Identify which cell holds the provided text, then report its (X, Y) central coordinate. 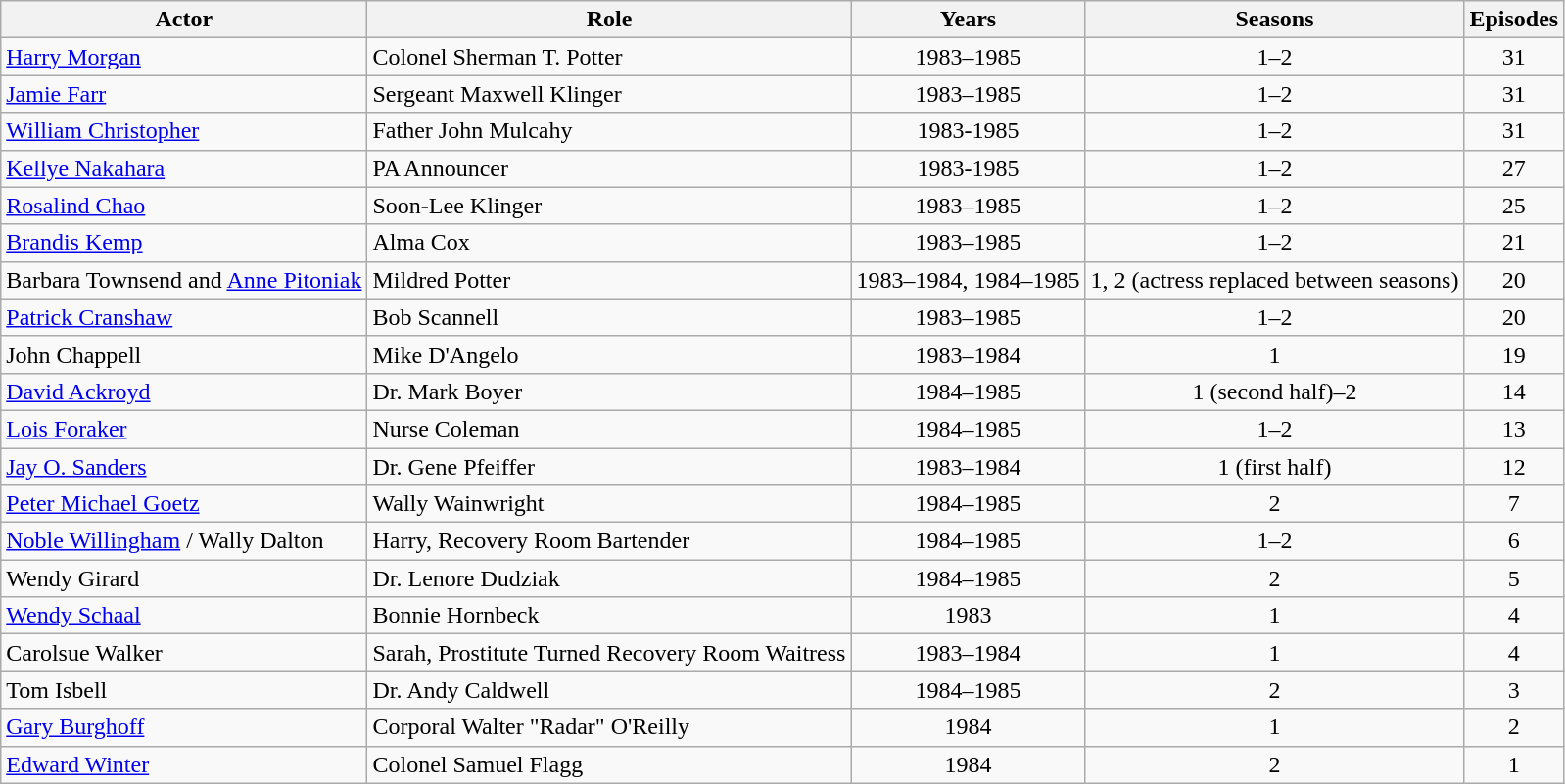
Brandis Kemp (184, 243)
25 (1514, 206)
Peter Michael Goetz (184, 504)
Corporal Walter "Radar" O'Reilly (609, 727)
Gary Burghoff (184, 727)
13 (1514, 429)
Dr. Andy Caldwell (609, 690)
Wendy Girard (184, 578)
Tom Isbell (184, 690)
3 (1514, 690)
27 (1514, 168)
1, 2 (actress replaced between seasons) (1275, 280)
Carolsue Walker (184, 653)
Bob Scannell (609, 317)
Dr. Gene Pfeiffer (609, 467)
12 (1514, 467)
Mildred Potter (609, 280)
Jay O. Sanders (184, 467)
Kellye Nakahara (184, 168)
Barbara Townsend and Anne Pitoniak (184, 280)
1 (first half) (1275, 467)
Lois Foraker (184, 429)
5 (1514, 578)
Wendy Schaal (184, 616)
6 (1514, 541)
Colonel Sherman T. Potter (609, 57)
Colonel Samuel Flagg (609, 764)
Patrick Cranshaw (184, 317)
Father John Mulcahy (609, 131)
Bonnie Hornbeck (609, 616)
21 (1514, 243)
7 (1514, 504)
Sergeant Maxwell Klinger (609, 94)
1983–1984, 1984–1985 (968, 280)
Harry, Recovery Room Bartender (609, 541)
Role (609, 20)
Noble Willingham / Wally Dalton (184, 541)
Alma Cox (609, 243)
PA Announcer (609, 168)
14 (1514, 392)
Harry Morgan (184, 57)
John Chappell (184, 354)
Wally Wainwright (609, 504)
Edward Winter (184, 764)
Nurse Coleman (609, 429)
Mike D'Angelo (609, 354)
Sarah, Prostitute Turned Recovery Room Waitress (609, 653)
Dr. Lenore Dudziak (609, 578)
Episodes (1514, 20)
Actor (184, 20)
Rosalind Chao (184, 206)
19 (1514, 354)
Jamie Farr (184, 94)
1 (second half)–2 (1275, 392)
William Christopher (184, 131)
1983 (968, 616)
Soon-Lee Klinger (609, 206)
Years (968, 20)
David Ackroyd (184, 392)
Dr. Mark Boyer (609, 392)
Seasons (1275, 20)
